Return [X, Y] of the center of cell containing provided text 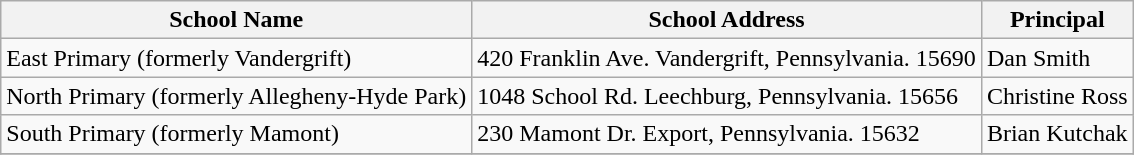
School Name [236, 20]
Dan Smith [1057, 58]
420 Franklin Ave. Vandergrift, Pennsylvania. 15690 [727, 58]
Christine Ross [1057, 96]
North Primary (formerly Allegheny-Hyde Park) [236, 96]
Brian Kutchak [1057, 134]
South Primary (formerly Mamont) [236, 134]
230 Mamont Dr. Export, Pennsylvania. 15632 [727, 134]
1048 School Rd. Leechburg, Pennsylvania. 15656 [727, 96]
East Primary (formerly Vandergrift) [236, 58]
Principal [1057, 20]
School Address [727, 20]
